Scan for the cell matching the given text and deliver its [X, Y] coordinate at center. 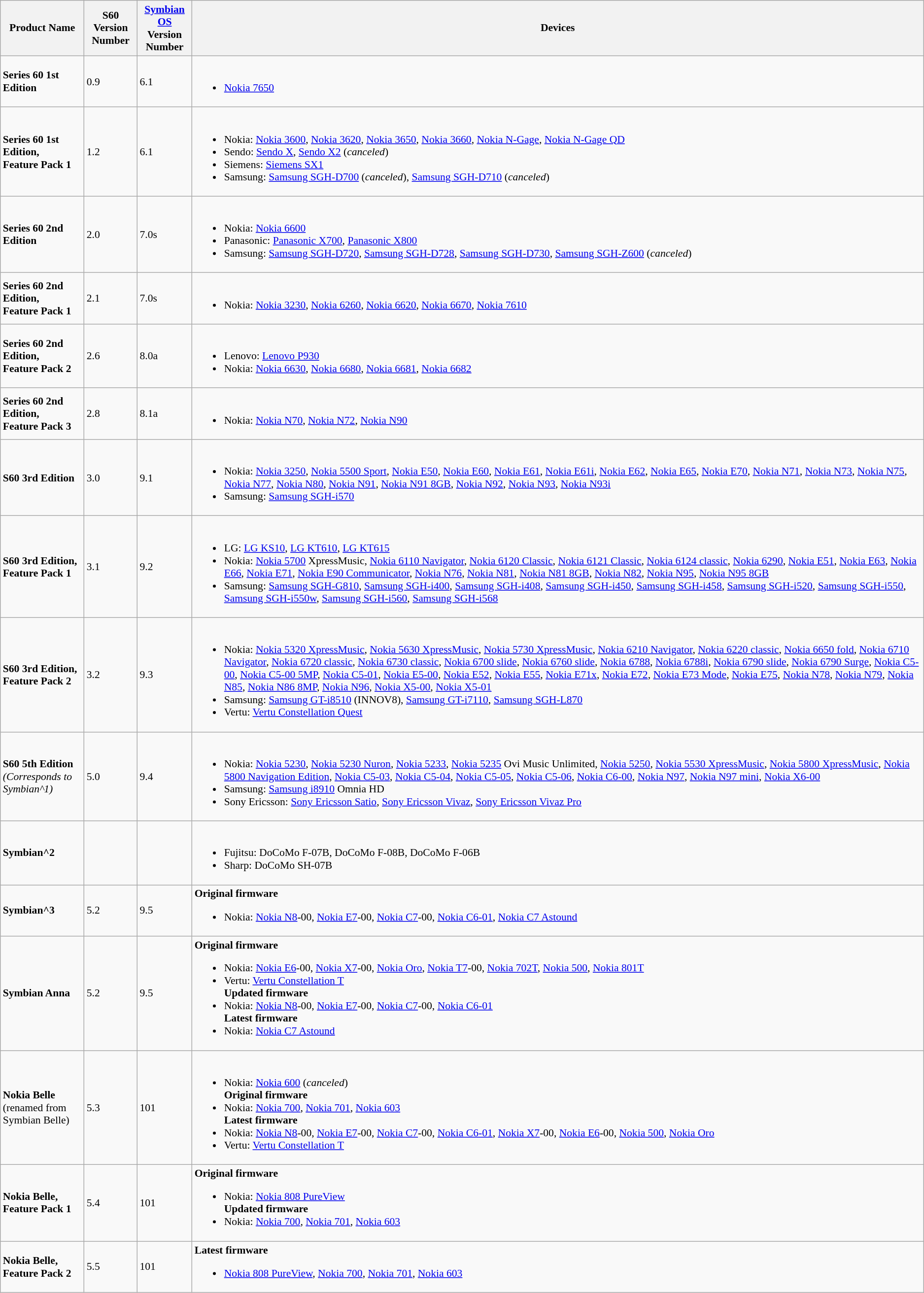
8.1a [165, 414]
5.0 [111, 777]
Symbian^3 [42, 911]
Nokia Belle,Feature Pack 1 [42, 1203]
Original firmwareNokia: Nokia 808 PureViewUpdated firmwareNokia: Nokia 700, Nokia 701, Nokia 603 [558, 1203]
Nokia: Nokia N70, Nokia N72, Nokia N90 [558, 414]
9.3 [165, 675]
S60 3rd Edition [42, 478]
2.1 [111, 299]
Symbian OSVersion Number [165, 28]
Latest firmwareNokia 808 PureView, Nokia 700, Nokia 701, Nokia 603 [558, 1267]
Symbian Anna [42, 993]
Lenovo: Lenovo P930Nokia: Nokia 6630, Nokia 6680, Nokia 6681, Nokia 6682 [558, 356]
Series 60 2nd Edition,Feature Pack 2 [42, 356]
5.3 [111, 1108]
Series 60 2nd Edition [42, 235]
9.1 [165, 478]
9.2 [165, 567]
2.8 [111, 414]
Nokia Belle(renamed from Symbian Belle) [42, 1108]
Series 60 1st Edition,Feature Pack 1 [42, 152]
S60Version Number [111, 28]
3.1 [111, 567]
5.5 [111, 1267]
S60 3rd Edition,Feature Pack 1 [42, 567]
3.0 [111, 478]
Fujitsu: DoCoMo F-07B, DoCoMo F-08B, DoCoMo F-06BSharp: DoCoMo SH-07B [558, 853]
Nokia 7650 [558, 81]
Nokia: Nokia 3230, Nokia 6260, Nokia 6620, Nokia 6670, Nokia 7610 [558, 299]
Series 60 2nd Edition,Feature Pack 1 [42, 299]
Series 60 1st Edition [42, 81]
Nokia Belle,Feature Pack 2 [42, 1267]
S60 5th Edition(Corresponds to Symbian^1) [42, 777]
Symbian^2 [42, 853]
2.0 [111, 235]
9.4 [165, 777]
S60 3rd Edition,Feature Pack 2 [42, 675]
0.9 [111, 81]
Product Name [42, 28]
Devices [558, 28]
5.4 [111, 1203]
1.2 [111, 152]
Original firmwareNokia: Nokia N8-00, Nokia E7-00, Nokia C7-00, Nokia C6-01, Nokia C7 Astound [558, 911]
2.6 [111, 356]
Series 60 2nd Edition,Feature Pack 3 [42, 414]
Nokia: Nokia 6600Panasonic: Panasonic X700, Panasonic X800Samsung: Samsung SGH-D720, Samsung SGH-D728, Samsung SGH-D730, Samsung SGH-Z600 (canceled) [558, 235]
8.0a [165, 356]
3.2 [111, 675]
